Scan for the cell matching the given text and deliver its [X, Y] coordinate at center. 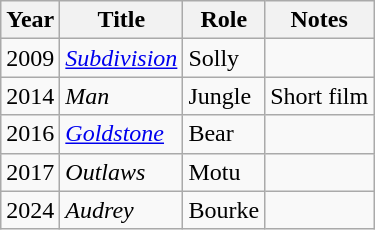
Year [30, 20]
Short film [320, 96]
Bourke [224, 210]
Audrey [122, 210]
Motu [224, 172]
Goldstone [122, 134]
2014 [30, 96]
Bear [224, 134]
2024 [30, 210]
Notes [320, 20]
Outlaws [122, 172]
Solly [224, 58]
Jungle [224, 96]
2009 [30, 58]
2017 [30, 172]
Role [224, 20]
Title [122, 20]
Man [122, 96]
Subdivision [122, 58]
2016 [30, 134]
